Capture the cell that displays the provided text and extract its [X, Y] central coordinate. 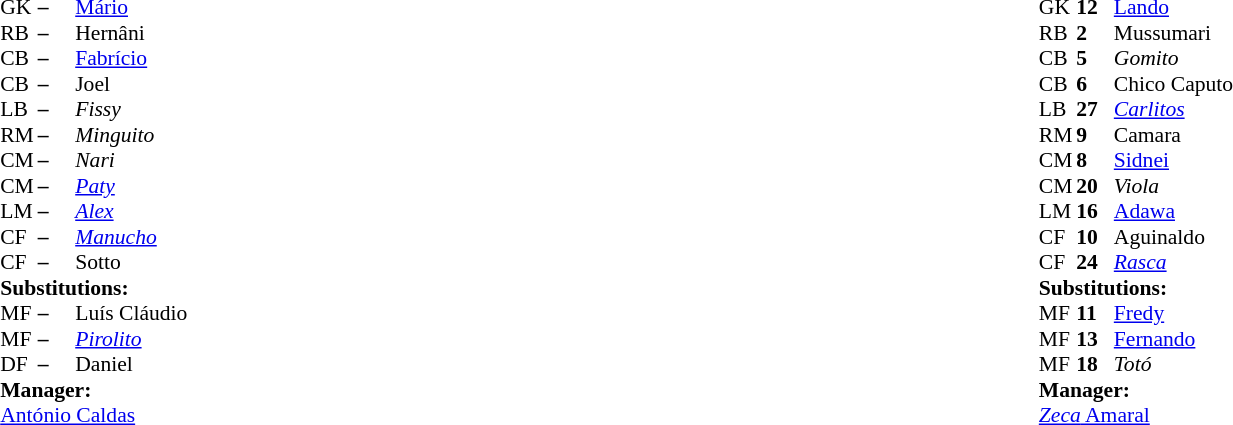
Daniel [131, 365]
11 [1095, 313]
13 [1095, 339]
Sidnei [1174, 161]
Manucho [131, 237]
Gomito [1174, 59]
24 [1095, 263]
Sotto [131, 263]
5 [1095, 59]
Chico Caputo [1174, 84]
Fissy [131, 109]
8 [1095, 161]
10 [1095, 237]
20 [1095, 186]
Fredy [1174, 313]
6 [1095, 84]
Joel [131, 84]
Adawa [1174, 211]
2 [1095, 33]
16 [1095, 211]
Rasca [1174, 263]
Totó [1174, 365]
Hernâni [131, 33]
9 [1095, 135]
Minguito [131, 135]
Aguinaldo [1174, 237]
Luís Cláudio [131, 313]
Viola [1174, 186]
Paty [131, 186]
Mussumari [1174, 33]
Carlitos [1174, 109]
18 [1095, 365]
Nari [131, 161]
DF [19, 365]
Camara [1174, 135]
Alex [131, 211]
Fabrício [131, 59]
27 [1095, 109]
Fernando [1174, 339]
Pirolito [131, 339]
